Determine the [X, Y] coordinate at the center of the cell enclosing the given text.  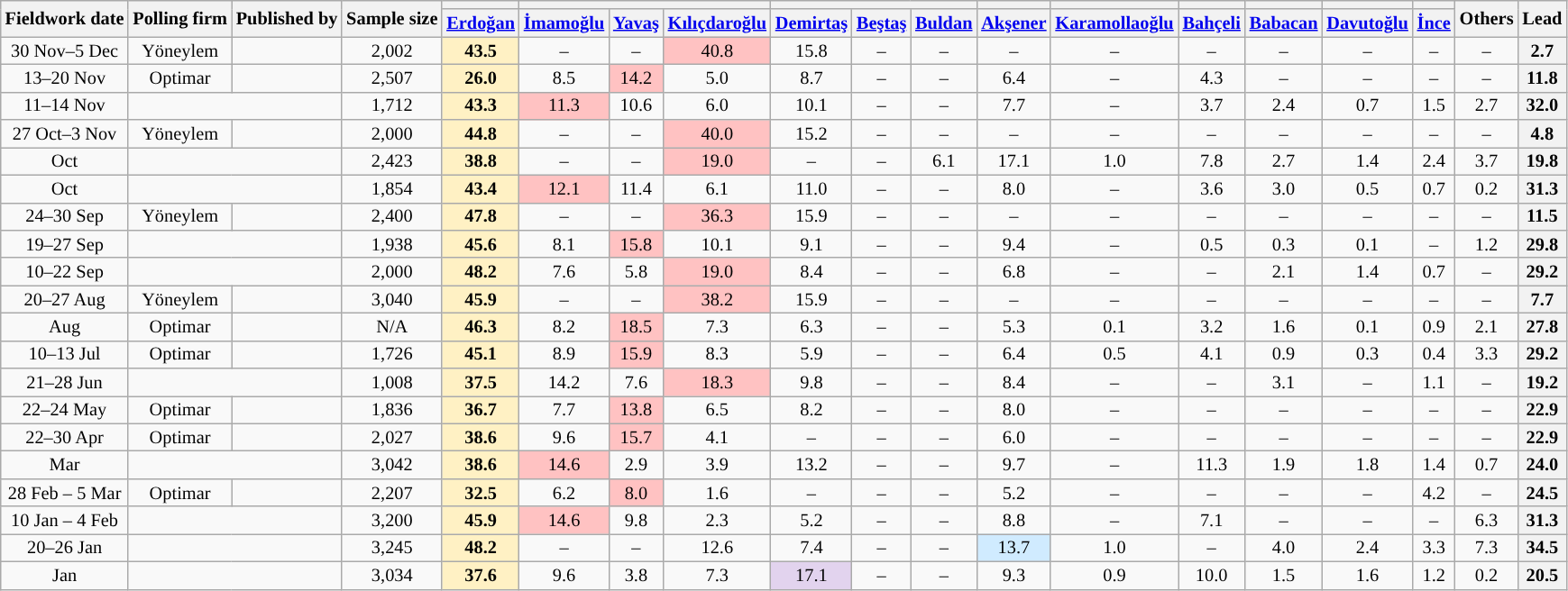
N/A [391, 326]
11.0 [812, 189]
43.3 [481, 106]
11.5 [1542, 216]
40.0 [718, 133]
38.2 [718, 299]
5.3 [1013, 326]
27 Oct–3 Nov [65, 133]
3.9 [718, 465]
Kılıçdaroğlu [718, 23]
10–13 Jul [65, 355]
3.8 [637, 575]
Bahçeli [1212, 23]
13.7 [1013, 548]
20.5 [1542, 575]
9.7 [1013, 465]
3,200 [391, 521]
44.8 [481, 133]
2,027 [391, 438]
12.1 [564, 189]
1.9 [1284, 465]
1,726 [391, 355]
22–24 May [65, 409]
10–22 Sep [65, 272]
Polling firm [179, 18]
Erdoğan [481, 23]
4.8 [1542, 133]
29.8 [1542, 243]
24.5 [1542, 492]
2,507 [391, 77]
4.0 [1284, 548]
3,034 [391, 575]
37.5 [481, 382]
30 Nov–5 Dec [65, 50]
3,040 [391, 299]
20–27 Aug [65, 299]
8.1 [564, 243]
Aug [65, 326]
2.3 [718, 521]
11.4 [637, 189]
0.4 [1434, 355]
1,854 [391, 189]
40.8 [718, 50]
6.2 [564, 492]
19–27 Sep [65, 243]
5.8 [637, 272]
2,423 [391, 160]
Sample size [391, 18]
6.8 [1013, 272]
18.5 [637, 326]
8.5 [564, 77]
5.9 [812, 355]
24–30 Sep [65, 216]
2,400 [391, 216]
3,245 [391, 548]
7.1 [1212, 521]
18.3 [718, 382]
1.1 [1434, 382]
Lead [1542, 18]
3.1 [1284, 382]
Davutoğlu [1367, 23]
10.6 [637, 106]
27.8 [1542, 326]
15.7 [637, 438]
İmamoğlu [564, 23]
32.5 [481, 492]
3,042 [391, 465]
2.9 [637, 465]
20–26 Jan [65, 548]
13.2 [812, 465]
8.9 [564, 355]
45.6 [481, 243]
Jan [65, 575]
Fieldwork date [65, 18]
11–14 Nov [65, 106]
43.4 [481, 189]
2,002 [391, 50]
24.0 [1542, 465]
19.8 [1542, 160]
Mar [65, 465]
37.6 [481, 575]
8.8 [1013, 521]
5.0 [718, 77]
36.3 [718, 216]
Beştaş [882, 23]
19.2 [1542, 382]
Published by [287, 18]
1,938 [391, 243]
İnce [1434, 23]
45.1 [481, 355]
11.8 [1542, 77]
26.0 [481, 77]
1,712 [391, 106]
1,008 [391, 382]
Karamollaoğlu [1114, 23]
38.8 [481, 160]
9.3 [1013, 575]
9.4 [1013, 243]
1,836 [391, 409]
22–30 Apr [65, 438]
9.1 [812, 243]
12.6 [718, 548]
10.0 [1212, 575]
28 Feb – 5 Mar [65, 492]
13.8 [637, 409]
Yavaş [637, 23]
6.5 [718, 409]
4.2 [1434, 492]
7.4 [812, 548]
36.7 [481, 409]
47.8 [481, 216]
3.0 [1284, 189]
13–20 Nov [65, 77]
7.8 [1212, 160]
Akşener [1013, 23]
43.5 [481, 50]
Babacan [1284, 23]
32.0 [1542, 106]
3.6 [1212, 189]
Demirtaş [812, 23]
15.2 [812, 133]
8.3 [718, 355]
1.8 [1367, 465]
4.3 [1212, 77]
46.3 [481, 326]
10 Jan – 4 Feb [65, 521]
Others [1487, 18]
2,207 [391, 492]
Buldan [943, 23]
34.5 [1542, 548]
8.7 [812, 77]
21–28 Jun [65, 382]
3.2 [1212, 326]
